Detect which cell encompasses the target text, then output its (x, y) center coordinate. 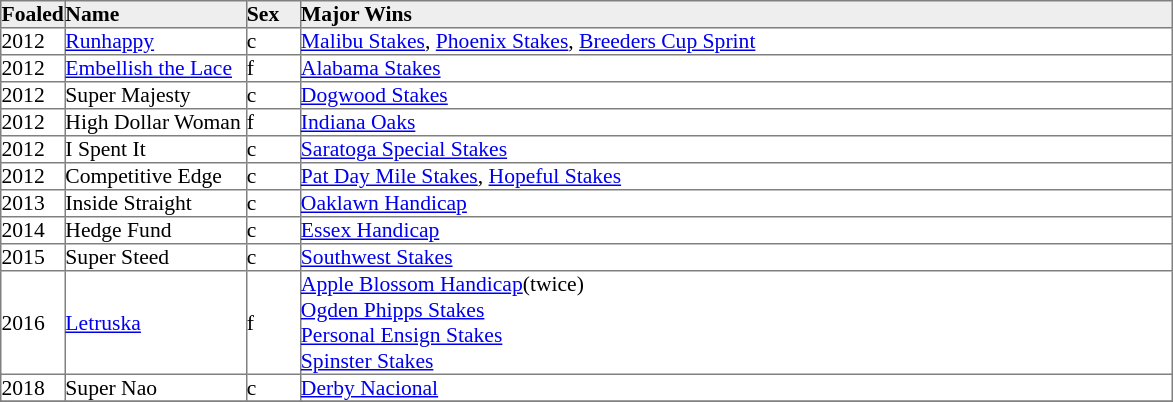
Foaled (33, 14)
2015 (33, 258)
Name (156, 14)
Essex Handicap (736, 230)
Southwest Stakes (736, 258)
Super Steed (156, 258)
Runhappy (156, 42)
2013 (33, 204)
Apple Blossom Handicap(twice)Ogden Phipps StakesPersonal Ensign StakesSpinster Stakes (736, 323)
Sex (273, 14)
Letruska (156, 323)
High Dollar Woman (156, 122)
Saratoga Special Stakes (736, 150)
Competitive Edge (156, 176)
Inside Straight (156, 204)
Dogwood Stakes (736, 96)
Super Majesty (156, 96)
Indiana Oaks (736, 122)
Hedge Fund (156, 230)
Pat Day Mile Stakes, Hopeful Stakes (736, 176)
Embellish the Lace (156, 68)
2014 (33, 230)
Super Nao (156, 388)
2018 (33, 388)
Derby Nacional (736, 388)
2016 (33, 323)
I Spent It (156, 150)
Oaklawn Handicap (736, 204)
Malibu Stakes, Phoenix Stakes, Breeders Cup Sprint (736, 42)
Major Wins (736, 14)
Alabama Stakes (736, 68)
